From the cell containing the given text, extract its center point as (X, Y) coordinate. 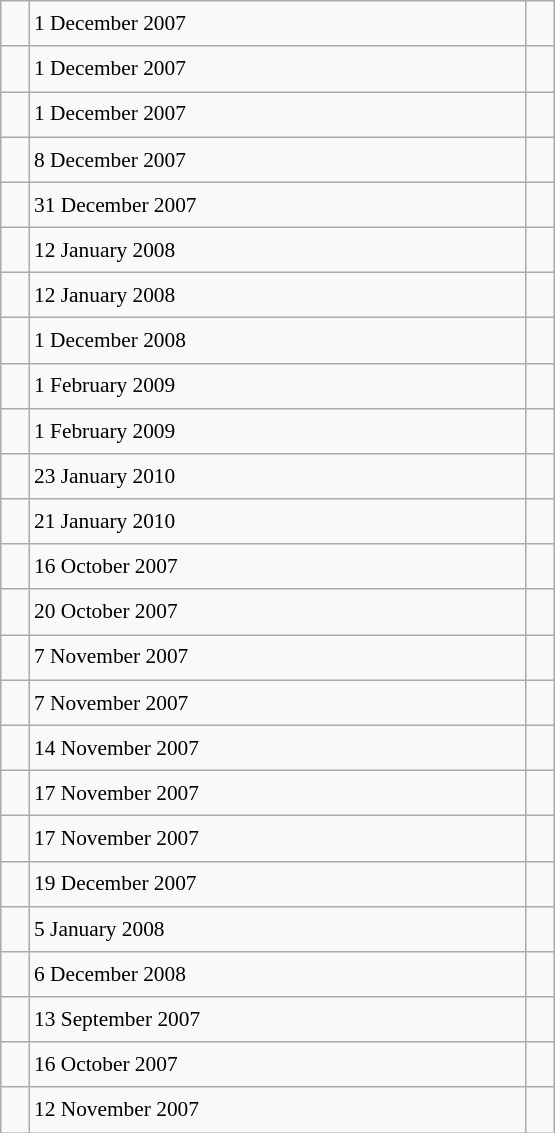
20 October 2007 (278, 612)
14 November 2007 (278, 748)
6 December 2008 (278, 974)
31 December 2007 (278, 204)
12 November 2007 (278, 1110)
19 December 2007 (278, 884)
8 December 2007 (278, 160)
23 January 2010 (278, 476)
1 December 2008 (278, 340)
21 January 2010 (278, 522)
5 January 2008 (278, 928)
13 September 2007 (278, 1020)
